Determine the [x, y] coordinate at the center of the cell enclosing the given text.  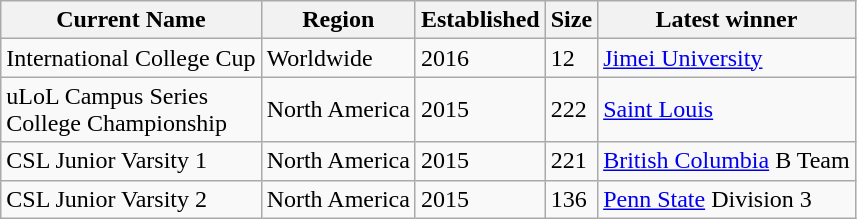
Penn State Division 3 [727, 199]
Worldwide [338, 58]
International College Cup [131, 58]
136 [571, 199]
2016 [480, 58]
Jimei University [727, 58]
Saint Louis [727, 110]
222 [571, 110]
Size [571, 20]
Region [338, 20]
12 [571, 58]
uLoL Campus SeriesCollege Championship [131, 110]
Latest winner [727, 20]
Current Name [131, 20]
Established [480, 20]
British Columbia B Team [727, 161]
221 [571, 161]
CSL Junior Varsity 1 [131, 161]
CSL Junior Varsity 2 [131, 199]
